Return the (x, y) coordinate for the center point of the cell that contains the specified text.  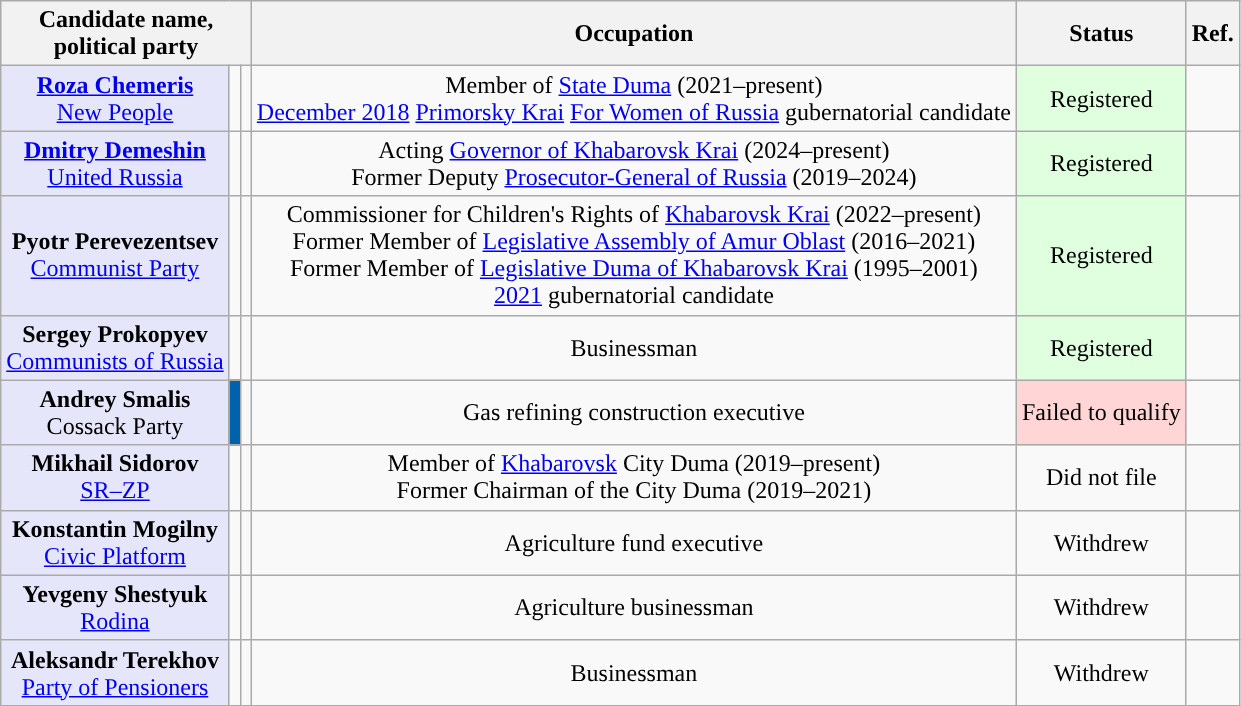
Failed to qualify (1101, 412)
Mikhail SidorovSR–ZP (115, 478)
Status (1101, 34)
Pyotr PerevezentsevCommunist Party (115, 256)
Aleksandr TerekhovParty of Pensioners (115, 672)
Gas refining construction executive (634, 412)
Roza ChemerisNew People (115, 98)
Acting Governor of Khabarovsk Krai (2024–present)Former Deputy Prosecutor-General of Russia (2019–2024) (634, 164)
Member of Khabarovsk City Duma (2019–present)Former Chairman of the City Duma (2019–2021) (634, 478)
Agriculture fund executive (634, 542)
Ref. (1212, 34)
Yevgeny ShestyukRodina (115, 608)
Andrey SmalisCossack Party (115, 412)
Occupation (634, 34)
Did not file (1101, 478)
Dmitry DemeshinUnited Russia (115, 164)
Konstantin MogilnyCivic Platform (115, 542)
Agriculture businessman (634, 608)
Member of State Duma (2021–present)December 2018 Primorsky Krai For Women of Russia gubernatorial candidate (634, 98)
Sergey ProkopyevCommunists of Russia (115, 348)
Candidate name,political party (126, 34)
